Extract the [X, Y] coordinate from the center of the cell holding the provided text.  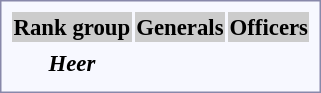
Heer [72, 63]
Rank group [72, 27]
Generals [180, 27]
Officers [268, 27]
